Find where the given text appears and provide that cell's center as (x, y) coordinate. 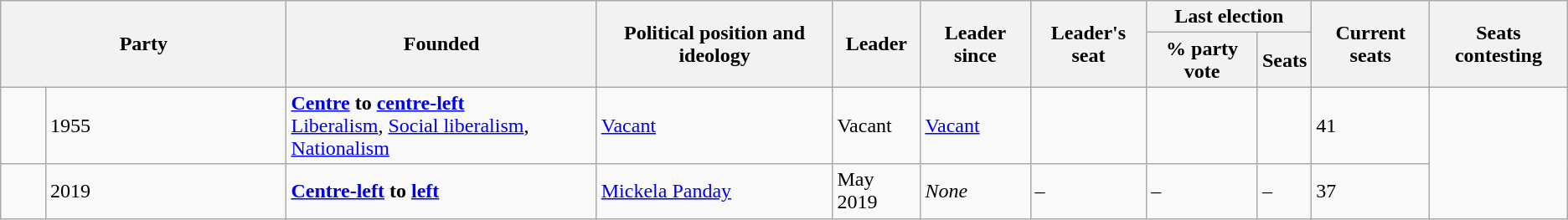
Mickela Panday (714, 191)
Seats contesting (1499, 43)
Current seats (1370, 43)
2019 (166, 191)
Leader since (975, 43)
Leader (876, 43)
Leader's seat (1089, 43)
1955 (166, 125)
Seats (1284, 60)
None (975, 191)
Centre-left to left (441, 191)
May 2019 (876, 191)
41 (1370, 125)
% party vote (1203, 60)
Centre to centre-leftLiberalism, Social liberalism, Nationalism (441, 125)
Political position and ideology (714, 43)
37 (1370, 191)
Party (144, 43)
Founded (441, 43)
Last election (1230, 17)
